Identify which cell holds the provided text, then report its [X, Y] central coordinate. 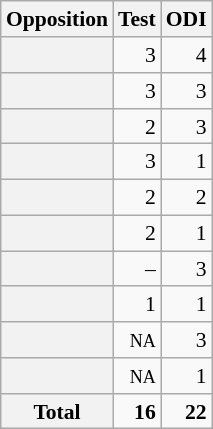
16 [137, 411]
Test [137, 19]
ODI [186, 19]
– [137, 269]
Total [57, 411]
4 [186, 55]
Opposition [57, 19]
22 [186, 411]
